Scan for the cell matching the given text and deliver its (X, Y) coordinate at center. 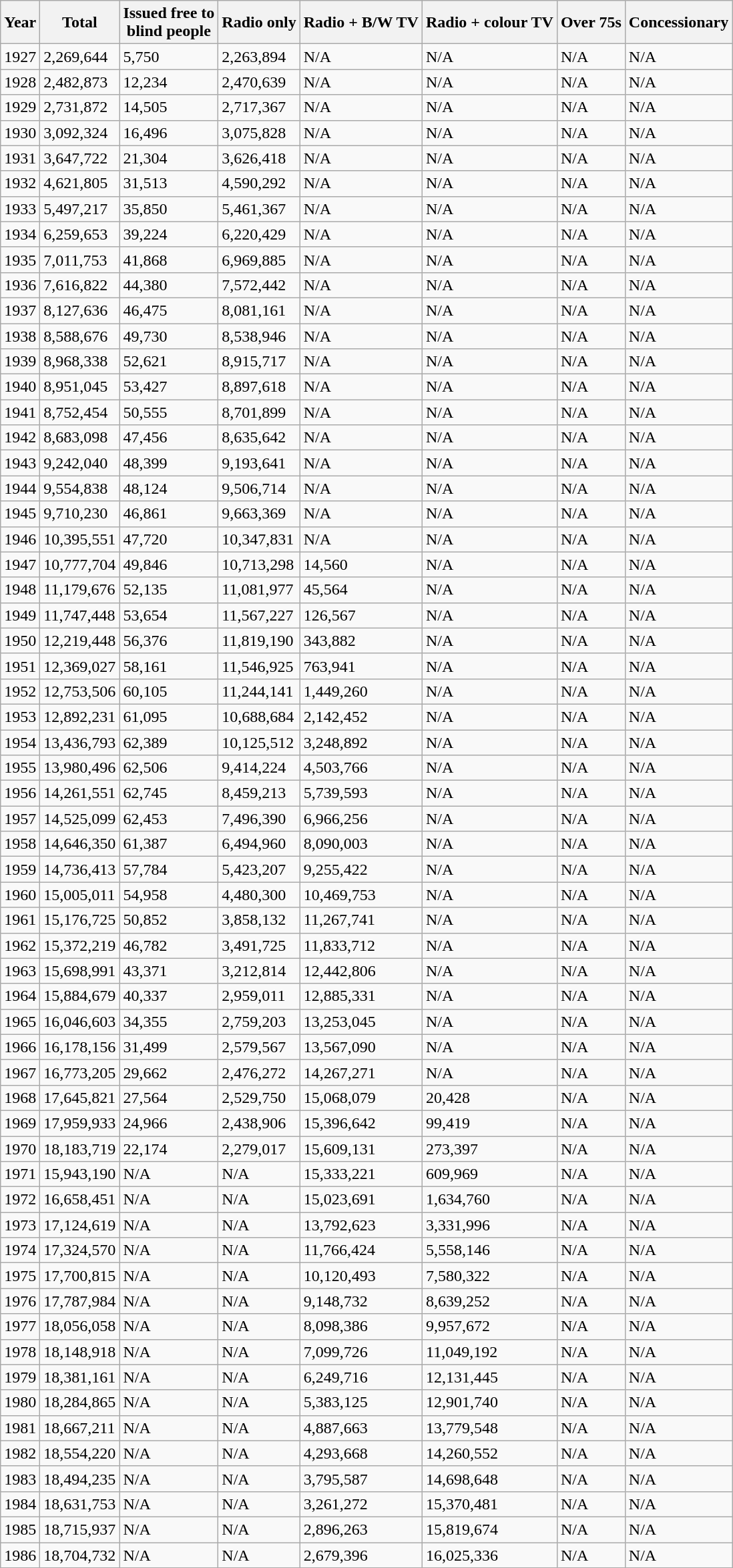
11,179,676 (80, 590)
41,868 (169, 260)
1927 (20, 57)
13,253,045 (360, 1022)
13,567,090 (360, 1047)
8,081,161 (259, 310)
14,560 (360, 564)
11,081,977 (259, 590)
46,782 (169, 945)
1972 (20, 1200)
16,025,336 (489, 1555)
14,267,271 (360, 1072)
11,267,741 (360, 920)
763,941 (360, 666)
Over 75s (591, 23)
1935 (20, 260)
1947 (20, 564)
8,968,338 (80, 362)
43,371 (169, 971)
62,389 (169, 743)
Concessionary (678, 23)
2,529,750 (259, 1098)
2,679,396 (360, 1555)
50,555 (169, 412)
17,787,984 (80, 1301)
2,731,872 (80, 107)
1937 (20, 310)
10,777,704 (80, 564)
2,438,906 (259, 1123)
18,631,753 (80, 1504)
12,892,231 (80, 717)
8,683,098 (80, 438)
1957 (20, 819)
12,131,445 (489, 1377)
10,713,298 (259, 564)
1983 (20, 1479)
10,120,493 (360, 1276)
7,616,822 (80, 285)
1956 (20, 793)
48,124 (169, 488)
1978 (20, 1352)
1970 (20, 1148)
3,647,722 (80, 158)
1973 (20, 1225)
5,750 (169, 57)
14,736,413 (80, 869)
35,850 (169, 209)
8,459,213 (259, 793)
609,969 (489, 1174)
9,663,369 (259, 514)
8,588,676 (80, 336)
4,503,766 (360, 768)
1965 (20, 1022)
9,957,672 (489, 1326)
12,234 (169, 82)
1980 (20, 1403)
57,784 (169, 869)
1953 (20, 717)
44,380 (169, 285)
8,897,618 (259, 387)
1931 (20, 158)
15,396,642 (360, 1123)
1944 (20, 488)
47,720 (169, 539)
3,212,814 (259, 971)
8,639,252 (489, 1301)
6,259,653 (80, 234)
10,688,684 (259, 717)
8,090,003 (360, 844)
18,056,058 (80, 1326)
3,248,892 (360, 743)
343,882 (360, 641)
62,506 (169, 768)
1986 (20, 1555)
12,885,331 (360, 996)
Radio only (259, 23)
1952 (20, 691)
54,958 (169, 895)
2,717,367 (259, 107)
10,469,753 (360, 895)
2,263,894 (259, 57)
6,969,885 (259, 260)
1961 (20, 920)
7,580,322 (489, 1276)
10,125,512 (259, 743)
8,098,386 (360, 1326)
9,710,230 (80, 514)
11,244,141 (259, 691)
3,075,828 (259, 133)
62,453 (169, 819)
61,387 (169, 844)
3,491,725 (259, 945)
8,127,636 (80, 310)
1979 (20, 1377)
62,745 (169, 793)
3,331,996 (489, 1225)
18,715,937 (80, 1529)
14,698,648 (489, 1479)
5,461,367 (259, 209)
7,572,442 (259, 285)
12,219,448 (80, 641)
1982 (20, 1453)
14,505 (169, 107)
9,554,838 (80, 488)
3,626,418 (259, 158)
47,456 (169, 438)
1938 (20, 336)
10,347,831 (259, 539)
9,255,422 (360, 869)
4,887,663 (360, 1428)
7,496,390 (259, 819)
11,567,227 (259, 615)
11,766,424 (360, 1250)
8,538,946 (259, 336)
1945 (20, 514)
53,654 (169, 615)
45,564 (360, 590)
52,621 (169, 362)
15,609,131 (360, 1148)
1954 (20, 743)
1928 (20, 82)
6,220,429 (259, 234)
1966 (20, 1047)
22,174 (169, 1148)
3,858,132 (259, 920)
15,005,011 (80, 895)
24,966 (169, 1123)
4,590,292 (259, 183)
14,261,551 (80, 793)
8,915,717 (259, 362)
15,333,221 (360, 1174)
11,546,925 (259, 666)
1,449,260 (360, 691)
16,496 (169, 133)
273,397 (489, 1148)
1934 (20, 234)
1939 (20, 362)
8,951,045 (80, 387)
6,966,256 (360, 819)
31,513 (169, 183)
16,178,156 (80, 1047)
12,753,506 (80, 691)
1958 (20, 844)
34,355 (169, 1022)
18,494,235 (80, 1479)
2,476,272 (259, 1072)
46,861 (169, 514)
18,183,719 (80, 1148)
1976 (20, 1301)
11,833,712 (360, 945)
39,224 (169, 234)
40,337 (169, 996)
1948 (20, 590)
Total (80, 23)
1949 (20, 615)
1974 (20, 1250)
1950 (20, 641)
49,730 (169, 336)
9,242,040 (80, 463)
17,324,570 (80, 1250)
1984 (20, 1504)
1977 (20, 1326)
1955 (20, 768)
15,176,725 (80, 920)
13,792,623 (360, 1225)
17,959,933 (80, 1123)
1936 (20, 285)
2,142,452 (360, 717)
13,779,548 (489, 1428)
14,260,552 (489, 1453)
1962 (20, 945)
16,773,205 (80, 1072)
1981 (20, 1428)
2,896,263 (360, 1529)
1969 (20, 1123)
31,499 (169, 1047)
18,284,865 (80, 1403)
5,558,146 (489, 1250)
1940 (20, 387)
1946 (20, 539)
9,148,732 (360, 1301)
60,105 (169, 691)
15,023,691 (360, 1200)
15,884,679 (80, 996)
49,846 (169, 564)
11,819,190 (259, 641)
12,901,740 (489, 1403)
1932 (20, 183)
17,700,815 (80, 1276)
2,470,639 (259, 82)
13,436,793 (80, 743)
52,135 (169, 590)
5,497,217 (80, 209)
2,279,017 (259, 1148)
8,752,454 (80, 412)
1968 (20, 1098)
1929 (20, 107)
2,482,873 (80, 82)
8,635,642 (259, 438)
Issued free toblind people (169, 23)
1960 (20, 895)
14,525,099 (80, 819)
3,261,272 (360, 1504)
15,370,481 (489, 1504)
1971 (20, 1174)
18,381,161 (80, 1377)
Radio + colour TV (489, 23)
5,739,593 (360, 793)
58,161 (169, 666)
6,249,716 (360, 1377)
1964 (20, 996)
10,395,551 (80, 539)
2,959,011 (259, 996)
12,369,027 (80, 666)
15,698,991 (80, 971)
7,011,753 (80, 260)
13,980,496 (80, 768)
4,621,805 (80, 183)
56,376 (169, 641)
126,567 (360, 615)
1942 (20, 438)
1,634,760 (489, 1200)
61,095 (169, 717)
11,747,448 (80, 615)
53,427 (169, 387)
2,579,567 (259, 1047)
Year (20, 23)
20,428 (489, 1098)
15,068,079 (360, 1098)
1959 (20, 869)
1930 (20, 133)
4,480,300 (259, 895)
12,442,806 (360, 971)
9,506,714 (259, 488)
1943 (20, 463)
15,372,219 (80, 945)
48,399 (169, 463)
29,662 (169, 1072)
17,645,821 (80, 1098)
1963 (20, 971)
3,092,324 (80, 133)
4,293,668 (360, 1453)
15,819,674 (489, 1529)
1951 (20, 666)
3,795,587 (360, 1479)
7,099,726 (360, 1352)
2,759,203 (259, 1022)
18,704,732 (80, 1555)
18,148,918 (80, 1352)
46,475 (169, 310)
16,046,603 (80, 1022)
18,667,211 (80, 1428)
1985 (20, 1529)
1975 (20, 1276)
Radio + B/W TV (360, 23)
1967 (20, 1072)
8,701,899 (259, 412)
99,419 (489, 1123)
15,943,190 (80, 1174)
21,304 (169, 158)
1933 (20, 209)
11,049,192 (489, 1352)
5,423,207 (259, 869)
1941 (20, 412)
16,658,451 (80, 1200)
27,564 (169, 1098)
18,554,220 (80, 1453)
2,269,644 (80, 57)
9,193,641 (259, 463)
5,383,125 (360, 1403)
9,414,224 (259, 768)
6,494,960 (259, 844)
17,124,619 (80, 1225)
14,646,350 (80, 844)
50,852 (169, 920)
